Provide the (X, Y) coordinate of the cell's center where the given text is located.  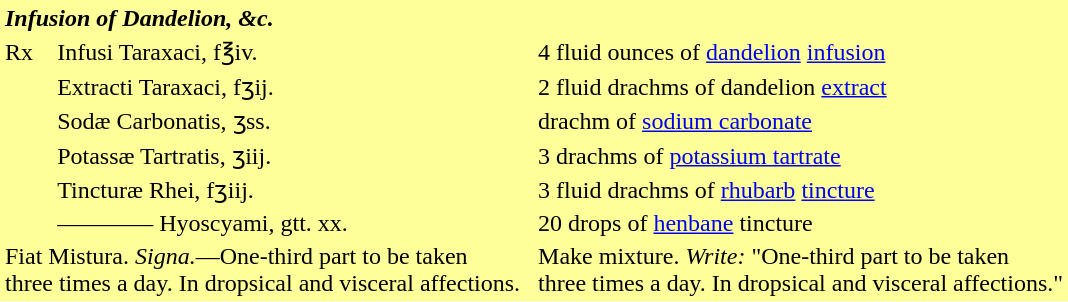
Extracti Taraxaci, fʒij. (289, 86)
3 drachms of potassium tartrate (801, 156)
———— Hyoscyami, gtt. xx. (289, 223)
20 drops of henbane tincture (801, 223)
Tincturæ Rhei, fʒiij. (289, 190)
Infusion of Dandelion, &c. (262, 18)
Fiat Mistura. Signa.—One-third part to be takenthree times a day. In dropsical and visceral affections. (262, 270)
Make mixture. Write: "One-third part to be takenthree times a day. In dropsical and visceral affections." (801, 270)
Infusi Taraxaci, f℥iv. (289, 52)
3 fluid drachms of rhubarb tincture (801, 190)
Potassæ Tartratis, ʒiij. (289, 156)
drachm of sodium carbonate (801, 121)
Rx (28, 52)
Sodæ Carbonatis, ʒss. (289, 121)
4 fluid ounces of dandelion infusion (801, 52)
2 fluid drachms of dandelion extract (801, 86)
